Locate the cell with the specified text and output its [X, Y] center coordinate. 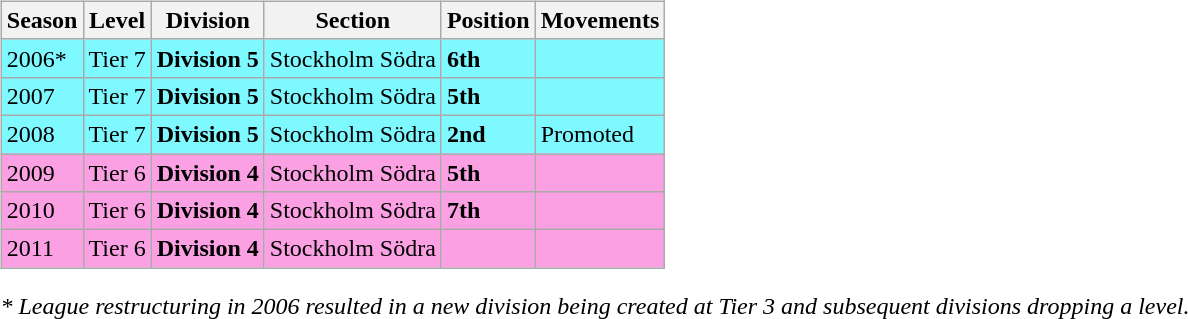
7th [488, 211]
2008 [42, 134]
6th [488, 58]
Section [352, 20]
2009 [42, 173]
Division [208, 20]
2011 [42, 249]
2010 [42, 211]
Promoted [600, 134]
2007 [42, 96]
Season [42, 20]
2nd [488, 134]
2006* [42, 58]
Level [117, 20]
Movements [600, 20]
Position [488, 20]
